Scan for the cell matching the given text and deliver its (X, Y) coordinate at center. 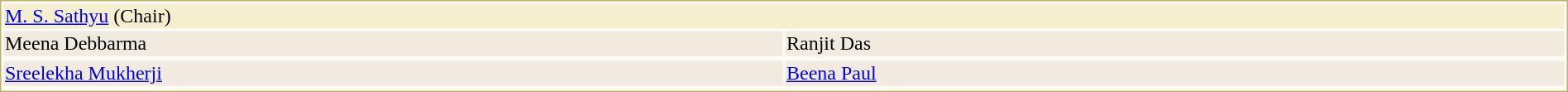
Meena Debbarma (393, 44)
M. S. Sathyu (Chair) (784, 16)
Beena Paul (1175, 74)
Sreelekha Mukherji (393, 74)
Ranjit Das (1175, 44)
